Find where the given text appears and provide that cell's center as (x, y) coordinate. 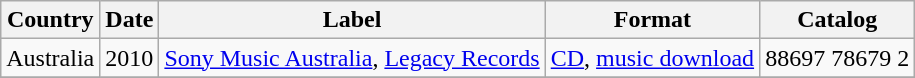
Country (50, 20)
Sony Music Australia, Legacy Records (352, 58)
Date (130, 20)
Catalog (838, 20)
88697 78679 2 (838, 58)
Label (352, 20)
2010 (130, 58)
Australia (50, 58)
Format (652, 20)
CD, music download (652, 58)
